Identify which cell holds the provided text, then report its (X, Y) central coordinate. 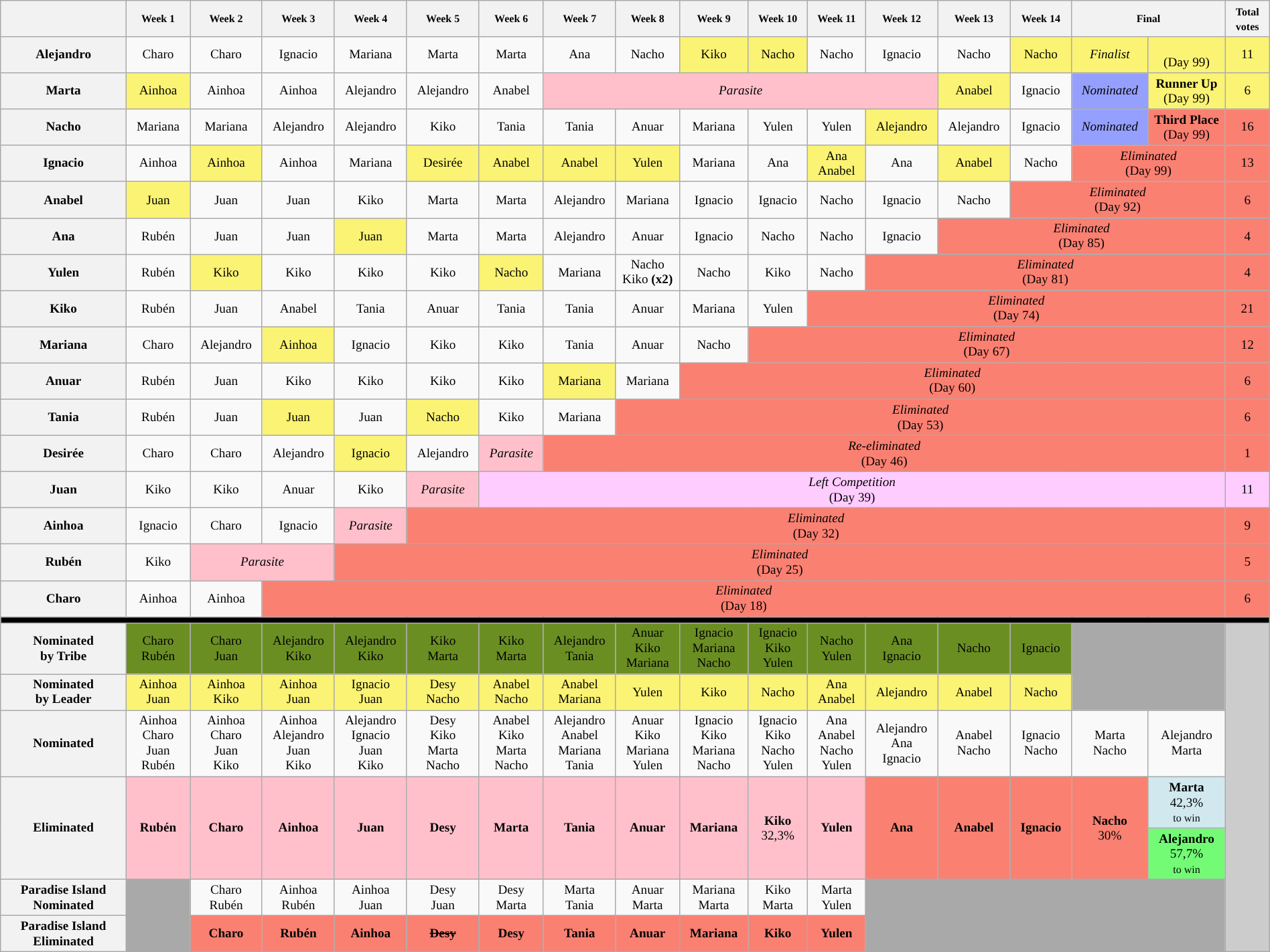
Eliminated (64, 827)
Nominatedby Tribe (64, 648)
13 (1247, 163)
IgnacioKikoNachoYulen (778, 743)
Nominatedby Leader (64, 692)
Week 13 (974, 19)
Week 6 (511, 19)
AinhoaKiko (226, 692)
DesyMarta (511, 897)
Final (1148, 19)
Marta42,3%to win (1187, 802)
Third Place(Day 99) (1187, 127)
Week 7 (579, 19)
CharoJuan (226, 648)
Eliminated(Day 18) (744, 599)
Runner Up(Day 99) (1187, 91)
Week 5 (443, 19)
Week 10 (778, 19)
DesyJuan (443, 897)
Eliminated(Day 92) (1117, 200)
AlejandroTania (579, 648)
Left Competition(Day 39) (852, 489)
IgnacioMarianaNacho (714, 648)
AnuarKikoMarianaYulen (647, 743)
16 (1247, 127)
1 (1247, 453)
Eliminated(Day 85) (1081, 236)
AnuarMarta (647, 897)
AlejandroAnabelMarianaTania (579, 743)
IgnacioJuan (370, 692)
Eliminated(Day 32) (816, 526)
Week 9 (714, 19)
MarianaMarta (714, 897)
AnaIgnacio (902, 648)
AinhoaRubén (298, 897)
AnabelKikoMartaNacho (511, 743)
Week 4 (370, 19)
IgnacioKikoMarianaNacho (714, 743)
Week 12 (902, 19)
IgnacioKikoYulen (778, 648)
5 (1247, 562)
Week 3 (298, 19)
AinhoaAlejandroJuanKiko (298, 743)
Paradise IslandNominated (64, 897)
AinhoaCharoJuanRubén (158, 743)
AnaAnabelNachoYulen (837, 743)
Eliminated(Day 99) (1148, 163)
DesyKikoMartaNacho (443, 743)
AlejandroMarta (1187, 743)
AinhoaCharoJuanKiko (226, 743)
IgnacioNacho (1041, 743)
Eliminated(Day 81) (1045, 272)
Total votes (1247, 19)
Paradise IslandEliminated (64, 933)
9 (1247, 526)
12 (1247, 345)
Re-eliminated(Day 46) (884, 453)
Eliminated(Day 67) (987, 345)
MartaNacho (1110, 743)
AnabelMariana (579, 692)
Eliminated(Day 25) (780, 562)
AlejandroAnaIgnacio (902, 743)
Week 2 (226, 19)
Week 8 (647, 19)
Finalist (1110, 55)
MartaYulen (837, 897)
Eliminated(Day 60) (952, 381)
Nacho30% (1110, 827)
AnuarKikoMariana (647, 648)
Kiko32,3% (778, 827)
(Day 99) (1187, 55)
AlejandroIgnacioJuanKiko (370, 743)
NachoKiko (x2) (647, 272)
DesyNacho (443, 692)
Eliminated(Day 53) (920, 417)
Week 1 (158, 19)
Alejandro57,7%to win (1187, 854)
MartaTania (579, 897)
Week 11 (837, 19)
21 (1247, 309)
Week 14 (1041, 19)
Eliminated(Day 74) (1017, 309)
NachoYulen (837, 648)
